Determine the (X, Y) coordinate at the center of the cell enclosing the given text.  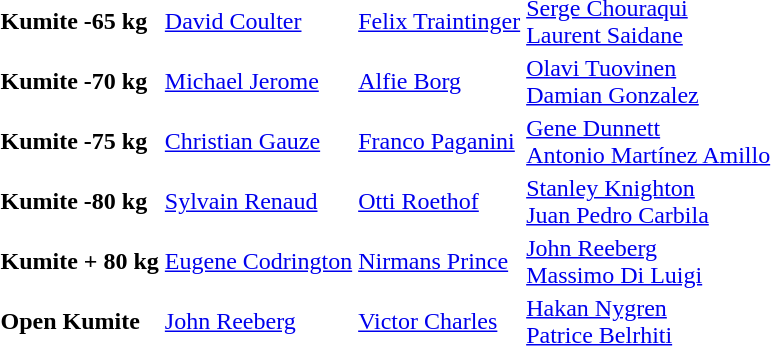
Otti Roethof (440, 202)
Christian Gauze (258, 142)
Eugene Codrington (258, 262)
Nirmans Prince (440, 262)
Franco Paganini (440, 142)
Sylvain Renaud (258, 202)
Alfie Borg (440, 82)
Michael Jerome (258, 82)
